Find where the given text appears and provide that cell's center as [X, Y] coordinate. 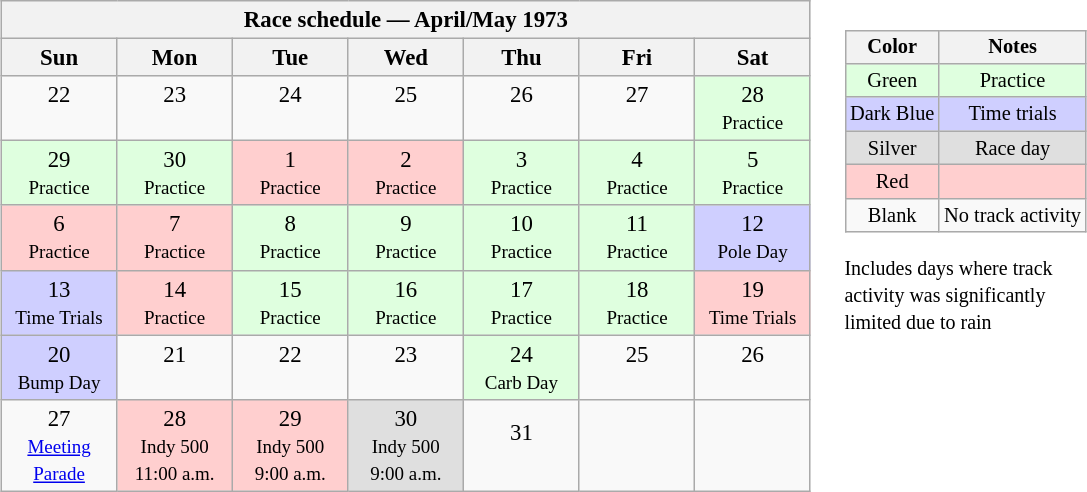
Fri [637, 58]
Blank [892, 215]
No track activity [1012, 215]
Sat [753, 58]
24Carb Day [522, 368]
12Pole Day [753, 238]
6Practice [59, 238]
Thu [522, 58]
Sun [59, 58]
Dark Blue [892, 114]
Silver [892, 148]
19Time Trials [753, 302]
27MeetingParade [59, 445]
2Practice [406, 174]
Notes [1012, 47]
Race schedule — April/May 1973 [406, 20]
Green [892, 81]
1Practice [290, 174]
24 [290, 108]
28Indy 50011:00 a.m. [175, 445]
15Practice [290, 302]
Color [892, 47]
17Practice [522, 302]
8Practice [290, 238]
Race day [1012, 148]
21 [175, 368]
20Bump Day [59, 368]
30Practice [175, 174]
10Practice [522, 238]
13Time Trials [59, 302]
29Practice [59, 174]
9Practice [406, 238]
7Practice [175, 238]
5Practice [753, 174]
27 [637, 108]
Time trials [1012, 114]
11Practice [637, 238]
28Practice [753, 108]
Wed [406, 58]
29Indy 5009:00 a.m. [290, 445]
18Practice [637, 302]
Red [892, 182]
14Practice [175, 302]
16Practice [406, 302]
Tue [290, 58]
Mon [175, 58]
30Indy 5009:00 a.m. [406, 445]
4Practice [637, 174]
Practice [1012, 81]
3Practice [522, 174]
31 [522, 445]
